Detect which cell encompasses the target text, then output its (X, Y) center coordinate. 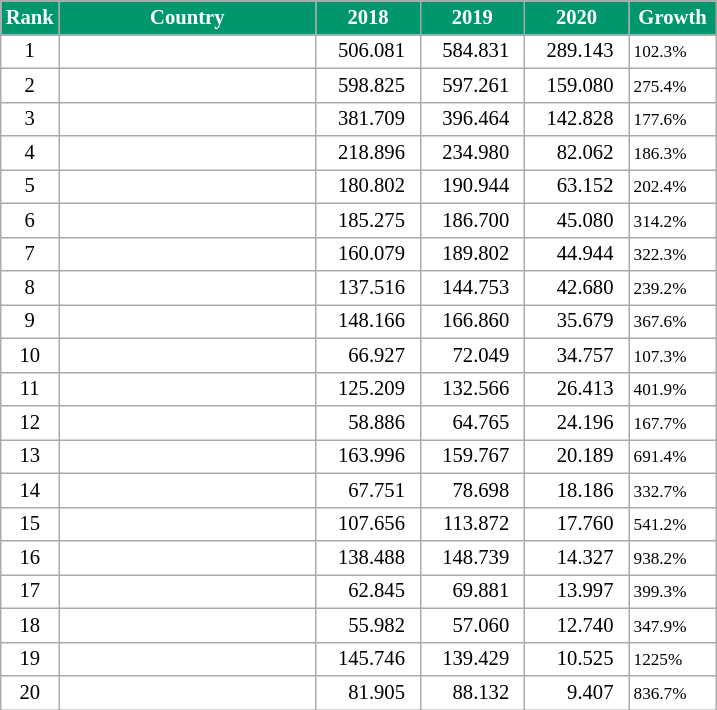
4 (30, 153)
597.261 (472, 85)
836.7% (673, 693)
88.132 (472, 693)
19 (30, 659)
239.2% (673, 287)
62.845 (368, 591)
289.143 (576, 51)
322.3% (673, 254)
399.3% (673, 591)
102.3% (673, 51)
24.196 (576, 423)
42.680 (576, 287)
Country (188, 17)
18 (30, 625)
10 (30, 355)
139.429 (472, 659)
11 (30, 389)
Rank (30, 17)
598.825 (368, 85)
Growth (673, 17)
381.709 (368, 119)
160.079 (368, 254)
20 (30, 693)
69.881 (472, 591)
584.831 (472, 51)
18.186 (576, 490)
12 (30, 423)
159.080 (576, 85)
180.802 (368, 186)
9.407 (576, 693)
159.767 (472, 456)
107.3% (673, 355)
401.9% (673, 389)
186.3% (673, 153)
132.566 (472, 389)
145.746 (368, 659)
3 (30, 119)
144.753 (472, 287)
35.679 (576, 321)
14 (30, 490)
55.982 (368, 625)
44.944 (576, 254)
332.7% (673, 490)
166.860 (472, 321)
2019 (472, 17)
314.2% (673, 220)
137.516 (368, 287)
45.080 (576, 220)
107.656 (368, 524)
12.740 (576, 625)
67.751 (368, 490)
148.166 (368, 321)
691.4% (673, 456)
163.996 (368, 456)
63.152 (576, 186)
190.944 (472, 186)
186.700 (472, 220)
138.488 (368, 557)
13 (30, 456)
78.698 (472, 490)
2018 (368, 17)
9 (30, 321)
938.2% (673, 557)
13.997 (576, 591)
6 (30, 220)
167.7% (673, 423)
142.828 (576, 119)
10.525 (576, 659)
185.275 (368, 220)
275.4% (673, 85)
125.209 (368, 389)
81.905 (368, 693)
367.6% (673, 321)
7 (30, 254)
1225% (673, 659)
72.049 (472, 355)
14.327 (576, 557)
58.886 (368, 423)
5 (30, 186)
218.896 (368, 153)
64.765 (472, 423)
148.739 (472, 557)
17 (30, 591)
396.464 (472, 119)
202.4% (673, 186)
234.980 (472, 153)
15 (30, 524)
66.927 (368, 355)
20.189 (576, 456)
82.062 (576, 153)
347.9% (673, 625)
2020 (576, 17)
506.081 (368, 51)
189.802 (472, 254)
177.6% (673, 119)
8 (30, 287)
26.413 (576, 389)
1 (30, 51)
2 (30, 85)
34.757 (576, 355)
541.2% (673, 524)
57.060 (472, 625)
113.872 (472, 524)
16 (30, 557)
17.760 (576, 524)
